Extract the (x, y) coordinate from the center of the cell holding the provided text.  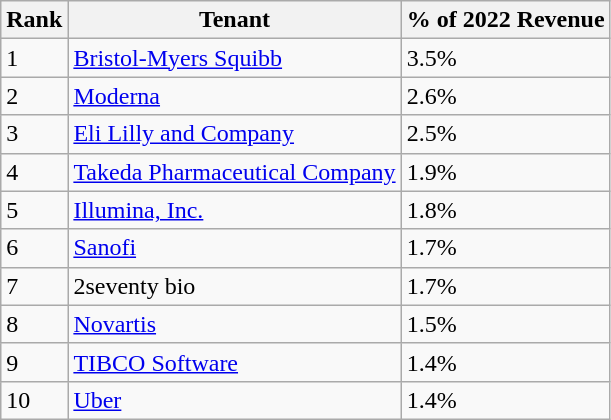
% of 2022 Revenue (506, 20)
2.5% (506, 134)
1 (34, 58)
Illumina, Inc. (234, 210)
1.9% (506, 172)
3.5% (506, 58)
TIBCO Software (234, 362)
4 (34, 172)
10 (34, 400)
2.6% (506, 96)
Rank (34, 20)
Uber (234, 400)
Sanofi (234, 248)
Bristol-Myers Squibb (234, 58)
5 (34, 210)
7 (34, 286)
Eli Lilly and Company (234, 134)
6 (34, 248)
1.8% (506, 210)
Moderna (234, 96)
2 (34, 96)
Takeda Pharmaceutical Company (234, 172)
1.5% (506, 324)
9 (34, 362)
2seventy bio (234, 286)
Tenant (234, 20)
3 (34, 134)
Novartis (234, 324)
8 (34, 324)
